Extract the (X, Y) coordinate from the center of the cell holding the provided text.  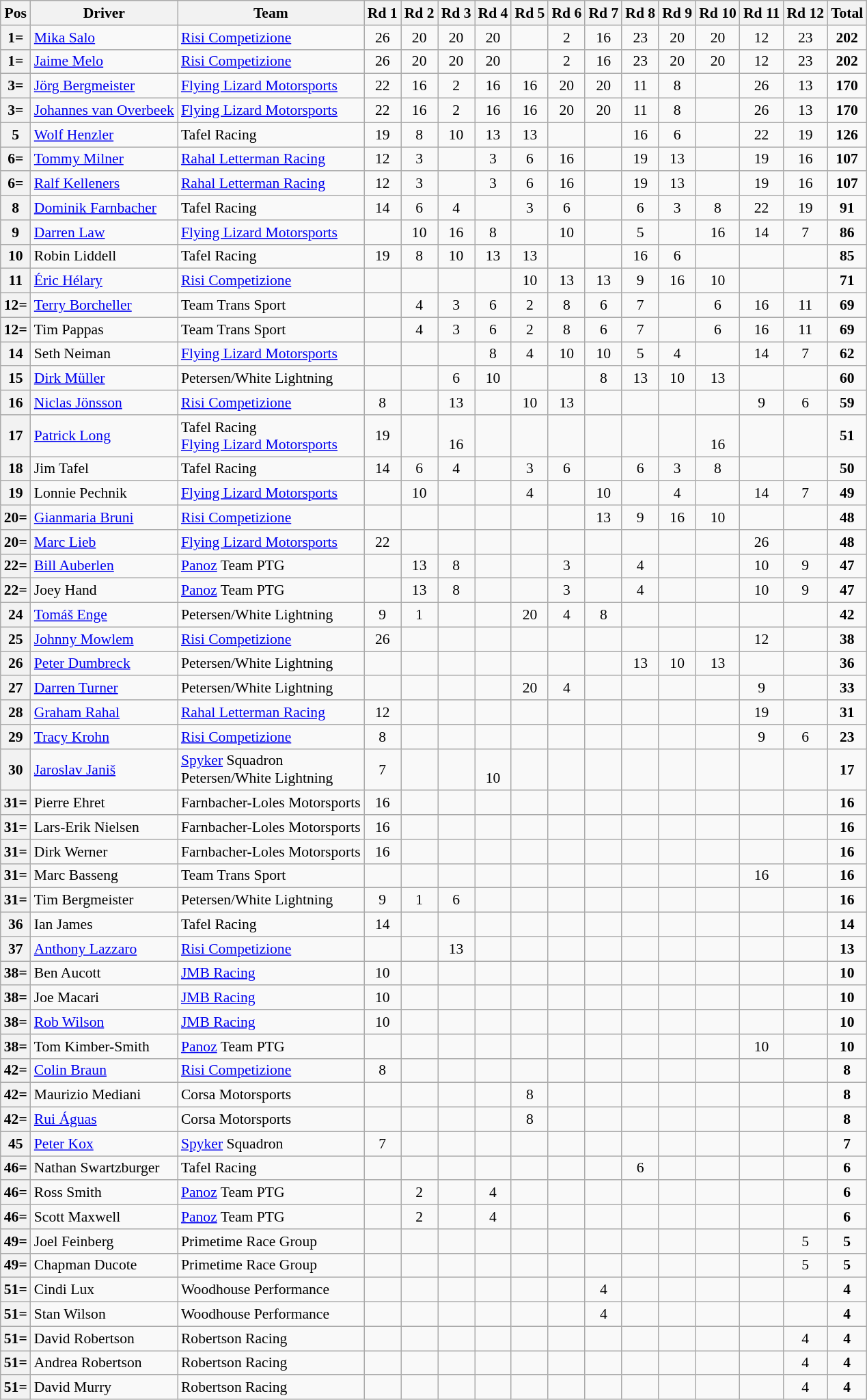
49 (847, 494)
Joel Feinberg (104, 1241)
Seth Neiman (104, 354)
Patrick Long (104, 436)
Marc Lieb (104, 542)
Stan Wilson (104, 1315)
51 (847, 436)
Wolf Henzler (104, 135)
Tomáš Enge (104, 615)
Total (847, 13)
Marc Basseng (104, 876)
Ian James (104, 925)
Robin Liddell (104, 256)
Scott Maxwell (104, 1217)
45 (16, 1144)
Mika Salo (104, 38)
Johnny Mowlem (104, 639)
David Murry (104, 1388)
Peter Dumbreck (104, 664)
Éric Hélary (104, 281)
Peter Kox (104, 1144)
31 (847, 712)
Rd 11 (762, 13)
Pos (16, 13)
Andrea Robertson (104, 1363)
Pierre Ehret (104, 803)
Driver (104, 13)
Joey Hand (104, 591)
Ralf Kelleners (104, 184)
Niclas Jönsson (104, 403)
Jörg Bergmeister (104, 86)
Rd 7 (603, 13)
Maurizio Mediani (104, 1095)
Team (271, 13)
Dirk Müller (104, 379)
Dirk Werner (104, 852)
18 (16, 469)
Gianmaria Bruni (104, 517)
Terry Borcheller (104, 306)
42 (847, 615)
33 (847, 688)
Rd 2 (419, 13)
Spyker Squadron (271, 1144)
Anthony Lazzaro (104, 949)
Ben Aucott (104, 973)
Colin Braun (104, 1071)
Lonnie Pechnik (104, 494)
Rd 12 (805, 13)
50 (847, 469)
Tim Bergmeister (104, 900)
25 (16, 639)
Tafel Racing Flying Lizard Motorsports (271, 436)
Jaime Melo (104, 62)
Nathan Swartzburger (104, 1168)
Darren Law (104, 232)
38 (847, 639)
Rd 6 (566, 13)
Rd 10 (717, 13)
27 (16, 688)
Rd 4 (493, 13)
28 (16, 712)
71 (847, 281)
Darren Turner (104, 688)
Joe Macari (104, 998)
37 (16, 949)
Graham Rahal (104, 712)
Rd 9 (677, 13)
David Robertson (104, 1338)
86 (847, 232)
Bill Auberlen (104, 566)
Cindi Lux (104, 1290)
30 (16, 770)
24 (16, 615)
85 (847, 256)
Jim Tafel (104, 469)
Jaroslav Janiš (104, 770)
Chapman Ducote (104, 1265)
Dominik Farnbacher (104, 208)
62 (847, 354)
126 (847, 135)
Rob Wilson (104, 1022)
15 (16, 379)
Tim Pappas (104, 329)
Tommy Milner (104, 159)
59 (847, 403)
Rd 8 (640, 13)
Johannes van Overbeek (104, 111)
60 (847, 379)
Rd 3 (456, 13)
29 (16, 737)
Tracy Krohn (104, 737)
Rd 1 (383, 13)
Rui Águas (104, 1120)
Tom Kimber-Smith (104, 1047)
Lars-Erik Nielsen (104, 827)
Spyker Squadron Petersen/White Lightning (271, 770)
Rd 5 (529, 13)
91 (847, 208)
Ross Smith (104, 1193)
